Detect which cell encompasses the target text, then output its [x, y] center coordinate. 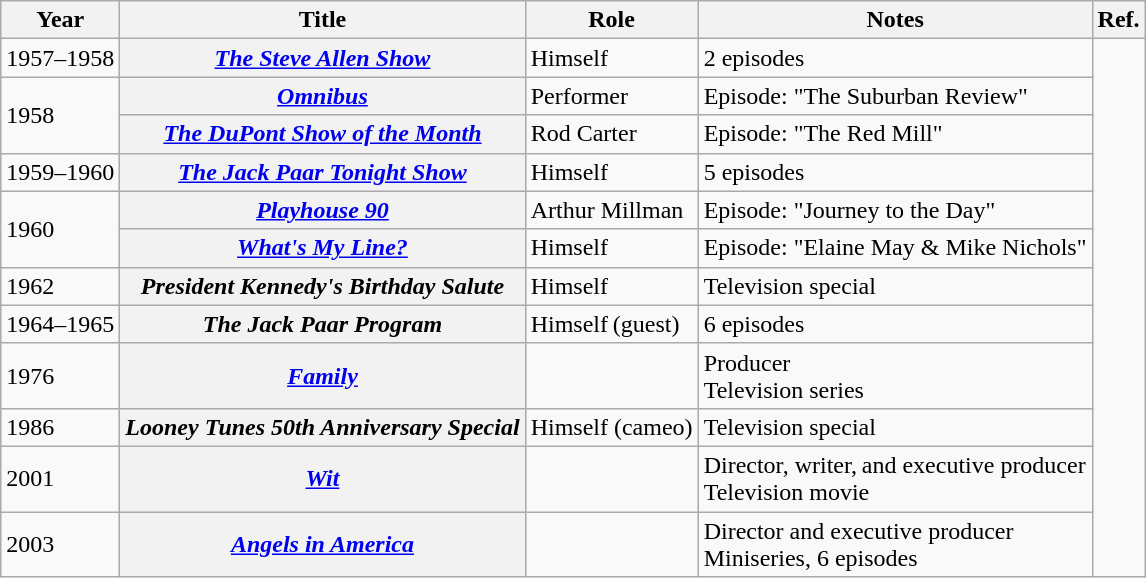
Performer [612, 96]
What's My Line? [322, 248]
Director, writer, and executive producerTelevision movie [895, 478]
2003 [60, 544]
The Steve Allen Show [322, 58]
1964–1965 [60, 324]
Episode: "Journey to the Day" [895, 210]
Rod Carter [612, 134]
Playhouse 90 [322, 210]
Year [60, 20]
1962 [60, 286]
The Jack Paar Program [322, 324]
President Kennedy's Birthday Salute [322, 286]
Episode: "The Suburban Review" [895, 96]
1986 [60, 427]
Looney Tunes 50th Anniversary Special [322, 427]
The Jack Paar Tonight Show [322, 172]
Episode: "Elaine May & Mike Nichols" [895, 248]
Episode: "The Red Mill" [895, 134]
Director and executive producerMiniseries, 6 episodes [895, 544]
The DuPont Show of the Month [322, 134]
Himself (guest) [612, 324]
Notes [895, 20]
Wit [322, 478]
Role [612, 20]
6 episodes [895, 324]
Angels in America [322, 544]
1957–1958 [60, 58]
1959–1960 [60, 172]
2001 [60, 478]
Ref. [1118, 20]
Himself (cameo) [612, 427]
1958 [60, 115]
Title [322, 20]
1960 [60, 229]
Omnibus [322, 96]
2 episodes [895, 58]
Arthur Millman [612, 210]
1976 [60, 376]
5 episodes [895, 172]
Family [322, 376]
ProducerTelevision series [895, 376]
